Locate the cell with the specified text and output its (x, y) center coordinate. 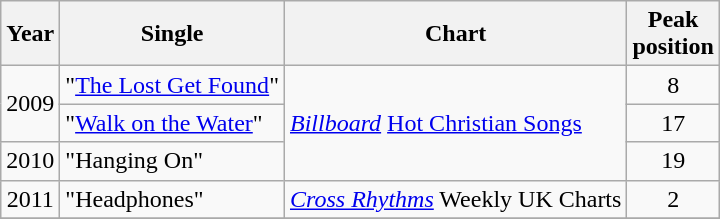
17 (673, 123)
Cross Rhythms Weekly UK Charts (455, 199)
2 (673, 199)
"The Lost Get Found" (172, 85)
Single (172, 34)
8 (673, 85)
2011 (30, 199)
Billboard Hot Christian Songs (455, 123)
Year (30, 34)
2009 (30, 104)
"Hanging On" (172, 161)
2010 (30, 161)
Peakposition (673, 34)
19 (673, 161)
"Walk on the Water" (172, 123)
"Headphones" (172, 199)
Chart (455, 34)
